Scan for the cell matching the given text and deliver its (X, Y) coordinate at center. 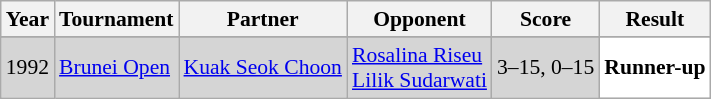
Brunei Open (116, 68)
1992 (28, 68)
Rosalina Riseu Lilik Sudarwati (420, 68)
Score (546, 19)
Kuak Seok Choon (263, 68)
Runner-up (654, 68)
Result (654, 19)
Year (28, 19)
3–15, 0–15 (546, 68)
Partner (263, 19)
Tournament (116, 19)
Opponent (420, 19)
